Determine the [x, y] coordinate at the center of the cell enclosing the given text.  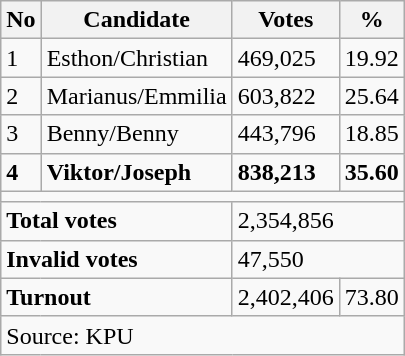
47,550 [318, 259]
19.92 [372, 58]
25.64 [372, 96]
Candidate [136, 20]
18.85 [372, 134]
2,402,406 [286, 297]
Viktor/Joseph [136, 172]
Benny/Benny [136, 134]
443,796 [286, 134]
603,822 [286, 96]
1 [21, 58]
% [372, 20]
4 [21, 172]
Source: KPU [203, 335]
No [21, 20]
35.60 [372, 172]
2,354,856 [318, 221]
3 [21, 134]
Invalid votes [116, 259]
Total votes [116, 221]
Esthon/Christian [136, 58]
Votes [286, 20]
2 [21, 96]
Marianus/Emmilia [136, 96]
838,213 [286, 172]
73.80 [372, 297]
Turnout [116, 297]
469,025 [286, 58]
